Extract the (x, y) coordinate from the center of the cell holding the provided text.  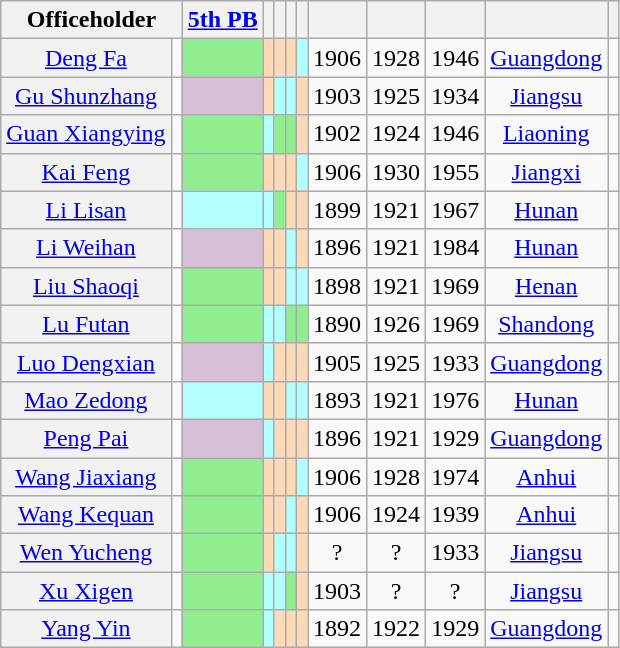
5th PB (222, 20)
1893 (338, 400)
Xu Xigen (86, 591)
Li Weihan (86, 248)
1892 (338, 629)
1902 (338, 134)
Wang Jiaxiang (86, 477)
Peng Pai (86, 438)
1939 (456, 515)
Liu Shaoqi (86, 286)
1922 (396, 629)
1926 (396, 324)
1930 (396, 172)
Guan Xiangying (86, 134)
1967 (456, 210)
Deng Fa (86, 58)
Kai Feng (86, 172)
1890 (338, 324)
Officeholder (92, 20)
1905 (338, 362)
Shandong (546, 324)
Liaoning (546, 134)
1899 (338, 210)
Wang Kequan (86, 515)
Gu Shunzhang (86, 96)
Lu Futan (86, 324)
1898 (338, 286)
1984 (456, 248)
Wen Yucheng (86, 553)
Li Lisan (86, 210)
Yang Yin (86, 629)
Jiangxi (546, 172)
Mao Zedong (86, 400)
1955 (456, 172)
Luo Dengxian (86, 362)
1976 (456, 400)
1974 (456, 477)
1934 (456, 96)
Henan (546, 286)
